Extract the (X, Y) coordinate from the center of the cell holding the provided text.  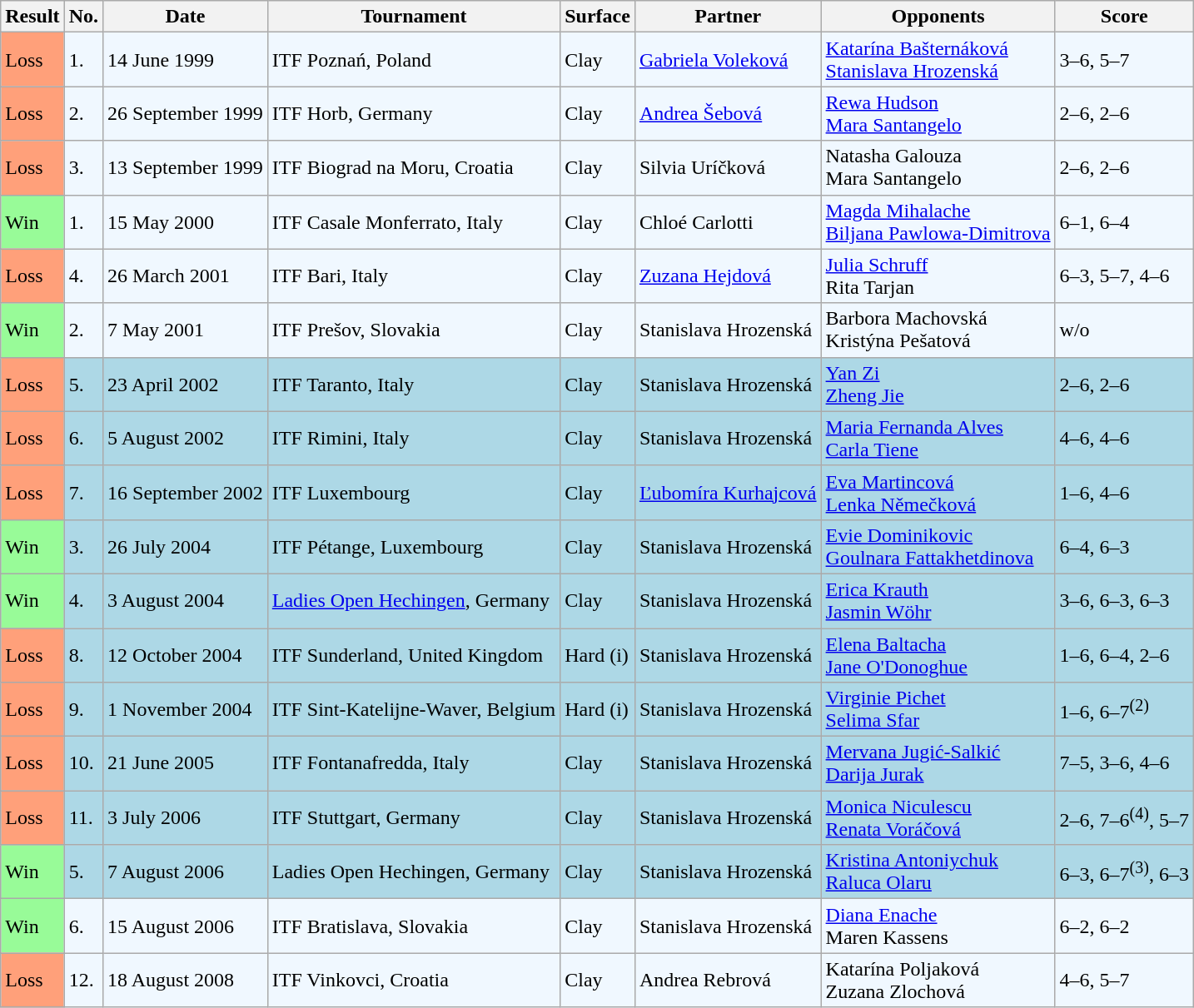
Evie Dominikovic Goulnara Fattakhetdinova (938, 546)
23 April 2002 (186, 385)
Kristina Antoniychuk Raluca Olaru (938, 872)
Tournament (413, 17)
16 September 2002 (186, 493)
3 July 2006 (186, 817)
Natasha Galouza Mara Santangelo (938, 168)
9. (83, 709)
12 October 2004 (186, 654)
11. (83, 817)
ITF Sunderland, United Kingdom (413, 654)
21 June 2005 (186, 764)
ITF Rimini, Italy (413, 438)
Chloé Carlotti (728, 221)
Andrea Rebrová (728, 981)
ITF Bari, Italy (413, 276)
Katarína Poljaková Zuzana Zlochová (938, 981)
w/o (1124, 330)
26 July 2004 (186, 546)
Mervana Jugić-Salkić Darija Jurak (938, 764)
ITF Casale Monferrato, Italy (413, 221)
ITF Fontanafredda, Italy (413, 764)
Gabriela Voleková (728, 60)
7 August 2006 (186, 872)
Score (1124, 17)
26 September 1999 (186, 113)
13 September 1999 (186, 168)
1 November 2004 (186, 709)
Maria Fernanda Alves Carla Tiene (938, 438)
ITF Pétange, Luxembourg (413, 546)
Partner (728, 17)
4–6, 5–7 (1124, 981)
3–6, 5–7 (1124, 60)
Barbora Machovská Kristýna Pešatová (938, 330)
Date (186, 17)
Monica Niculescu Renata Voráčová (938, 817)
ITF Horb, Germany (413, 113)
12. (83, 981)
Result (32, 17)
26 March 2001 (186, 276)
Diana Enache Maren Kassens (938, 926)
8. (83, 654)
ITF Stuttgart, Germany (413, 817)
3 August 2004 (186, 601)
6–1, 6–4 (1124, 221)
Magda Mihalache Biljana Pawlowa-Dimitrova (938, 221)
15 May 2000 (186, 221)
1–6, 6–7(2) (1124, 709)
ITF Poznań, Poland (413, 60)
6–4, 6–3 (1124, 546)
Andrea Šebová (728, 113)
ITF Vinkovci, Croatia (413, 981)
ITF Taranto, Italy (413, 385)
1–6, 4–6 (1124, 493)
ITF Luxembourg (413, 493)
Virginie Pichet Selima Sfar (938, 709)
6–3, 6–7(3), 6–3 (1124, 872)
Eva Martincová Lenka Němečková (938, 493)
Silvia Uríčková (728, 168)
7 May 2001 (186, 330)
ITF Prešov, Slovakia (413, 330)
Surface (598, 17)
18 August 2008 (186, 981)
10. (83, 764)
4–6, 4–6 (1124, 438)
Elena Baltacha Jane O'Donoghue (938, 654)
6–2, 6–2 (1124, 926)
Ľubomíra Kurhajcová (728, 493)
Rewa Hudson Mara Santangelo (938, 113)
No. (83, 17)
7. (83, 493)
Julia Schruff Rita Tarjan (938, 276)
Opponents (938, 17)
Yan Zi Zheng Jie (938, 385)
5 August 2002 (186, 438)
14 June 1999 (186, 60)
3–6, 6–3, 6–3 (1124, 601)
Katarína Bašternáková Stanislava Hrozenská (938, 60)
15 August 2006 (186, 926)
1–6, 6–4, 2–6 (1124, 654)
7–5, 3–6, 4–6 (1124, 764)
ITF Sint-Katelijne-Waver, Belgium (413, 709)
Erica Krauth Jasmin Wöhr (938, 601)
ITF Bratislava, Slovakia (413, 926)
6–3, 5–7, 4–6 (1124, 276)
2–6, 7–6(4), 5–7 (1124, 817)
ITF Biograd na Moru, Croatia (413, 168)
Zuzana Hejdová (728, 276)
